Pinpoint the cell where the given text exists, returning its [X, Y] midpoint coordinate. 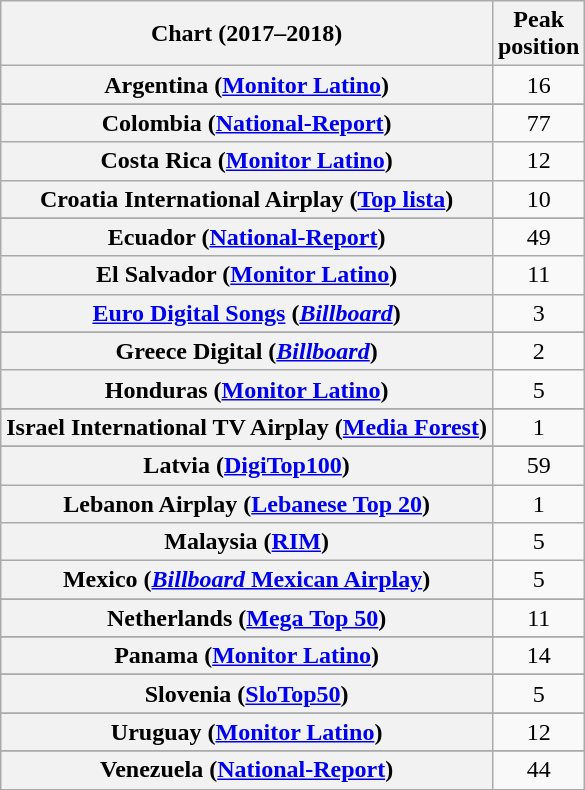
49 [538, 237]
Ecuador (National-Report) [247, 237]
Peak position [538, 34]
59 [538, 465]
Netherlands (Mega Top 50) [247, 618]
10 [538, 199]
Chart (2017–2018) [247, 34]
Croatia International Airplay (Top lista) [247, 199]
2 [538, 351]
Panama (Monitor Latino) [247, 656]
14 [538, 656]
Israel International TV Airplay (Media Forest) [247, 427]
Mexico (Billboard Mexican Airplay) [247, 580]
44 [538, 770]
Venezuela (National-Report) [247, 770]
Colombia (National-Report) [247, 123]
Costa Rica (Monitor Latino) [247, 161]
Euro Digital Songs (Billboard) [247, 313]
16 [538, 85]
Greece Digital (Billboard) [247, 351]
77 [538, 123]
El Salvador (Monitor Latino) [247, 275]
Honduras (Monitor Latino) [247, 389]
Malaysia (RIM) [247, 542]
Slovenia (SloTop50) [247, 694]
Uruguay (Monitor Latino) [247, 732]
Lebanon Airplay (Lebanese Top 20) [247, 503]
3 [538, 313]
Latvia (DigiTop100) [247, 465]
Argentina (Monitor Latino) [247, 85]
